From the cell containing the given text, extract its center point as (X, Y) coordinate. 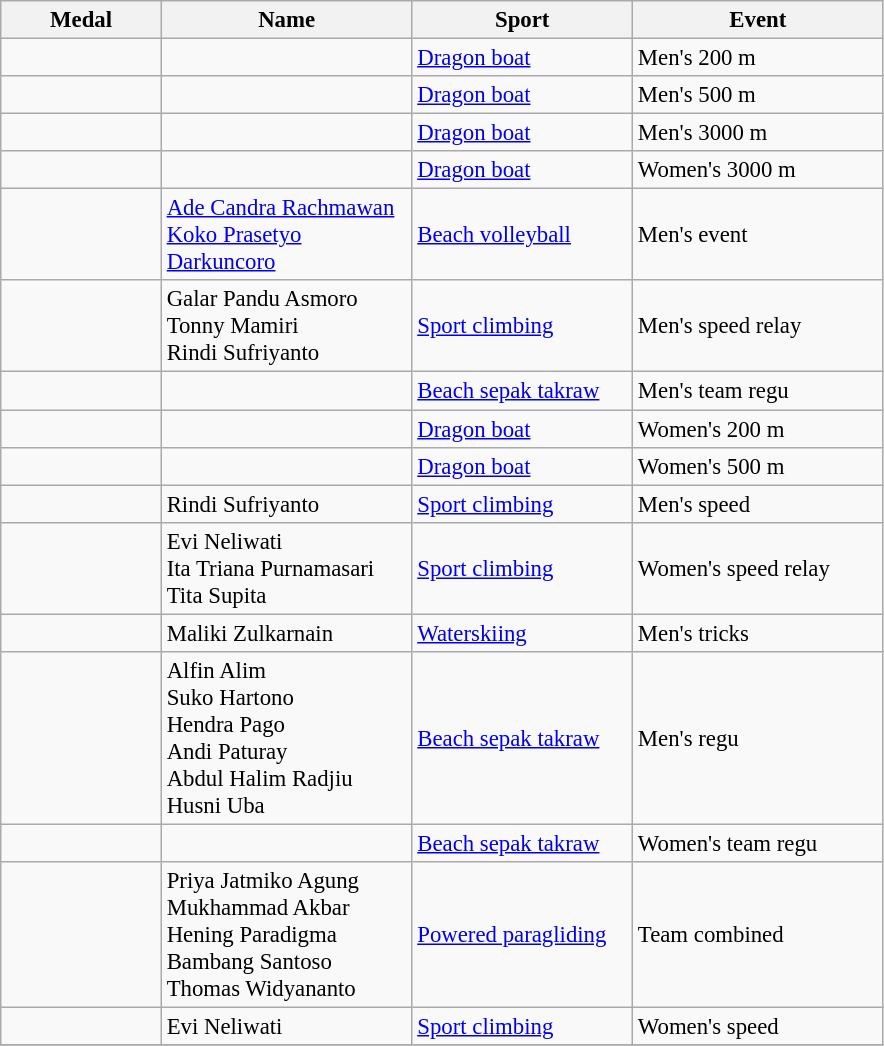
Women's 500 m (758, 466)
Women's 200 m (758, 429)
Medal (82, 20)
Men's team regu (758, 391)
Men's speed relay (758, 326)
Alfin AlimSuko HartonoHendra PagoAndi PaturayAbdul Halim RadjiuHusni Uba (286, 738)
Women's speed relay (758, 568)
Men's speed (758, 504)
Team combined (758, 935)
Powered paragliding (522, 935)
Ade Candra RachmawanKoko Prasetyo Darkuncoro (286, 235)
Men's tricks (758, 633)
Men's regu (758, 738)
Waterskiing (522, 633)
Maliki Zulkarnain (286, 633)
Priya Jatmiko AgungMukhammad AkbarHening ParadigmaBambang SantosoThomas Widyananto (286, 935)
Men's 500 m (758, 95)
Men's 200 m (758, 58)
Event (758, 20)
Rindi Sufriyanto (286, 504)
Men's 3000 m (758, 133)
Women's 3000 m (758, 170)
Galar Pandu AsmoroTonny MamiriRindi Sufriyanto (286, 326)
Evi Neliwati (286, 1026)
Name (286, 20)
Men's event (758, 235)
Beach volleyball (522, 235)
Women's team regu (758, 843)
Sport (522, 20)
Evi NeliwatiIta Triana PurnamasariTita Supita (286, 568)
Women's speed (758, 1026)
